Search for the cell housing the specified text and yield its (x, y) center coordinate. 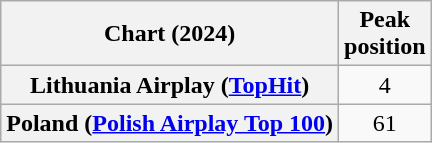
Poland (Polish Airplay Top 100) (170, 123)
61 (385, 123)
Chart (2024) (170, 34)
Peakposition (385, 34)
4 (385, 85)
Lithuania Airplay (TopHit) (170, 85)
